Search for the cell housing the specified text and yield its [X, Y] center coordinate. 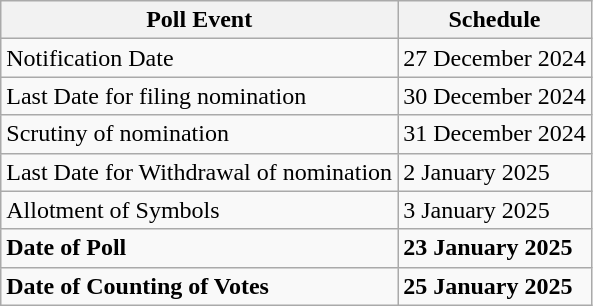
Schedule [495, 20]
Last Date for filing nomination [200, 96]
Date of Counting of Votes [200, 286]
Date of Poll [200, 248]
Poll Event [200, 20]
25 January 2025 [495, 286]
Allotment of Symbols [200, 210]
Last Date for Withdrawal of nomination [200, 172]
Scrutiny of nomination [200, 134]
Notification Date [200, 58]
27 December 2024 [495, 58]
23 January 2025 [495, 248]
3 January 2025 [495, 210]
31 December 2024 [495, 134]
2 January 2025 [495, 172]
30 December 2024 [495, 96]
